Scan for the cell matching the given text and deliver its (X, Y) coordinate at center. 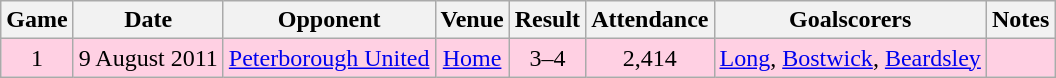
2,414 (650, 58)
Venue (472, 20)
1 (37, 58)
Attendance (650, 20)
Game (37, 20)
3–4 (547, 58)
9 August 2011 (148, 58)
Peterborough United (329, 58)
Date (148, 20)
Notes (1020, 20)
Opponent (329, 20)
Goalscorers (850, 20)
Long, Bostwick, Beardsley (850, 58)
Home (472, 58)
Result (547, 20)
